Identify which cell holds the provided text, then report its (x, y) central coordinate. 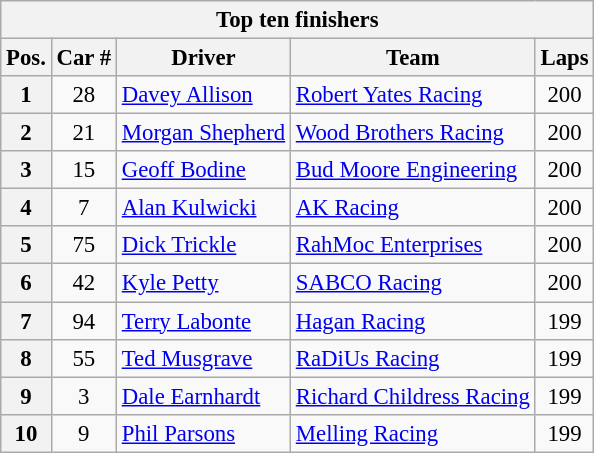
Dale Earnhardt (203, 396)
Top ten finishers (298, 20)
AK Racing (412, 208)
15 (84, 170)
SABCO Racing (412, 283)
6 (26, 283)
Wood Brothers Racing (412, 133)
RahMoc Enterprises (412, 245)
Pos. (26, 58)
42 (84, 283)
Laps (564, 58)
5 (26, 245)
Phil Parsons (203, 433)
Team (412, 58)
Geoff Bodine (203, 170)
Melling Racing (412, 433)
Robert Yates Racing (412, 95)
28 (84, 95)
10 (26, 433)
Kyle Petty (203, 283)
2 (26, 133)
Davey Allison (203, 95)
Terry Labonte (203, 321)
Driver (203, 58)
Morgan Shepherd (203, 133)
8 (26, 358)
Dick Trickle (203, 245)
75 (84, 245)
Bud Moore Engineering (412, 170)
RaDiUs Racing (412, 358)
55 (84, 358)
4 (26, 208)
21 (84, 133)
Hagan Racing (412, 321)
Alan Kulwicki (203, 208)
Ted Musgrave (203, 358)
1 (26, 95)
Richard Childress Racing (412, 396)
94 (84, 321)
Car # (84, 58)
